Scan for the cell matching the given text and deliver its [X, Y] coordinate at center. 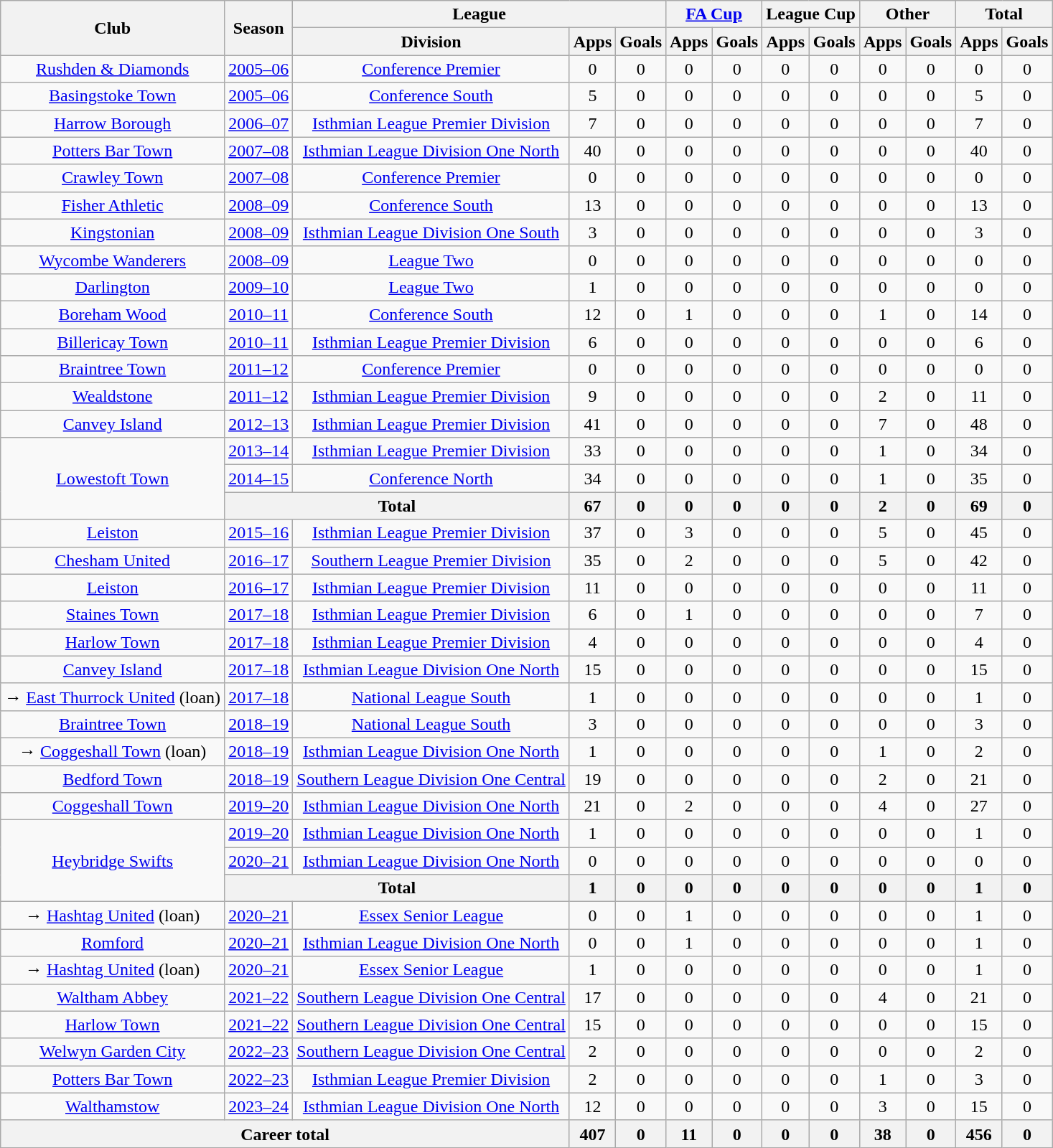
Division [431, 42]
14 [979, 314]
27 [979, 806]
2006–07 [258, 123]
Lowestoft Town [113, 479]
Coggeshall Town [113, 806]
37 [592, 533]
67 [592, 506]
League Cup [811, 14]
456 [979, 1134]
Walthamstow [113, 1106]
Southern League Premier Division [431, 560]
FA Cup [714, 14]
41 [592, 424]
2013–14 [258, 451]
2014–15 [258, 479]
Bedford Town [113, 778]
17 [592, 997]
Chesham United [113, 560]
19 [592, 778]
Wycombe Wanderers [113, 260]
Fisher Athletic [113, 205]
38 [882, 1134]
33 [592, 451]
407 [592, 1134]
Staines Town [113, 615]
Harrow Borough [113, 123]
Boreham Wood [113, 314]
Darlington [113, 287]
Romford [113, 943]
Club [113, 28]
Crawley Town [113, 178]
Kingstonian [113, 232]
Career total [286, 1134]
Other [907, 14]
→ East Thurrock United (loan) [113, 697]
Heybridge Swifts [113, 861]
Basingstoke Town [113, 96]
League [479, 14]
69 [979, 506]
Welwyn Garden City [113, 1052]
2009–10 [258, 287]
2023–24 [258, 1106]
42 [979, 560]
Billericay Town [113, 342]
45 [979, 533]
Season [258, 28]
Rushden & Diamonds [113, 69]
48 [979, 424]
2012–13 [258, 424]
9 [592, 397]
Conference North [431, 479]
Isthmian League Division One South [431, 232]
→ Coggeshall Town (loan) [113, 751]
Waltham Abbey [113, 997]
2015–16 [258, 533]
Wealdstone [113, 397]
